Extract the (x, y) coordinate from the center of the cell holding the provided text.  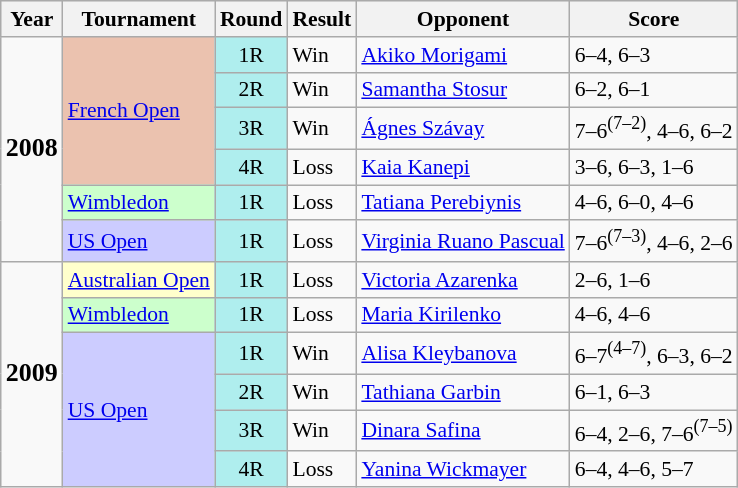
Score (654, 19)
Dinara Safina (462, 430)
4–6, 6–0, 4–6 (654, 203)
French Open (139, 111)
Result (322, 19)
7–6(7–2), 4–6, 6–2 (654, 128)
Kaia Kanepi (462, 167)
4–6, 4–6 (654, 316)
6–4, 4–6, 5–7 (654, 469)
Year (32, 19)
2008 (32, 150)
Virginia Ruano Pascual (462, 242)
3–6, 6–3, 1–6 (654, 167)
Opponent (462, 19)
Alisa Kleybanova (462, 354)
Maria Kirilenko (462, 316)
Australian Open (139, 280)
6–4, 2–6, 7–6(7–5) (654, 430)
Round (252, 19)
6–2, 6–1 (654, 90)
Samantha Stosur (462, 90)
7–6(7–3), 4–6, 2–6 (654, 242)
6–1, 6–3 (654, 392)
Tournament (139, 19)
Yanina Wickmayer (462, 469)
6–7(4–7), 6–3, 6–2 (654, 354)
Tathiana Garbin (462, 392)
Victoria Azarenka (462, 280)
Ágnes Szávay (462, 128)
2–6, 1–6 (654, 280)
Tatiana Perebiynis (462, 203)
Akiko Morigami (462, 55)
2009 (32, 374)
6–4, 6–3 (654, 55)
